Return the [x, y] coordinate for the center point of the cell that contains the specified text.  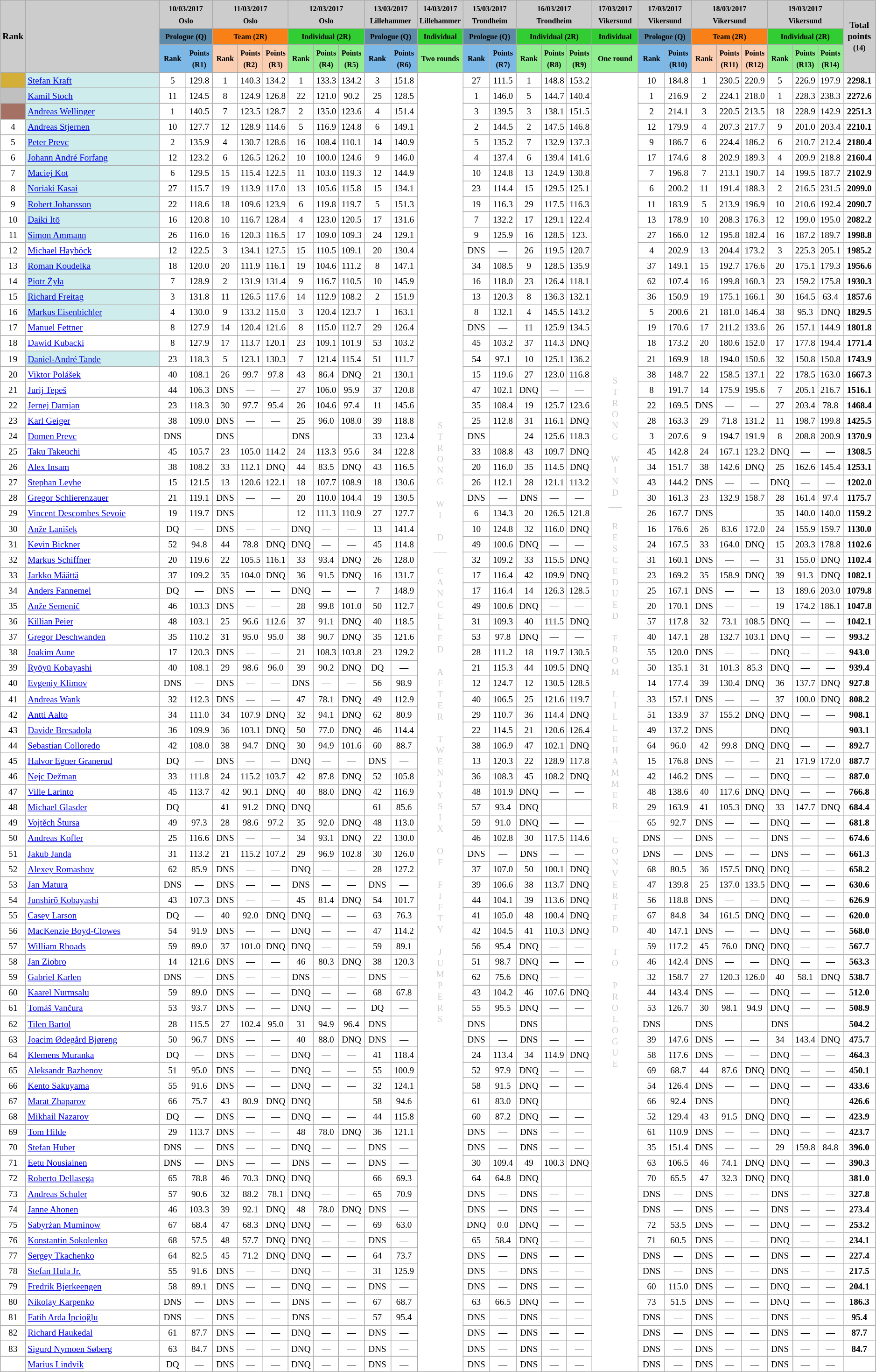
Konstantin Sokolenko [92, 1240]
148.7 [679, 374]
85.3 [755, 668]
Markus Eisenbichler [92, 313]
133.6 [755, 328]
162.6 [805, 467]
142.8 [679, 452]
Jarkko Määttä [92, 575]
209.9 [805, 158]
661.3 [859, 853]
Points(R1) [199, 58]
169.2 [679, 575]
79 [13, 1286]
Robert Johansson [92, 204]
Points(R11) [729, 58]
Gabriel Karlen [92, 977]
123.7 [351, 313]
1370.9 [859, 436]
190.7 [755, 173]
161.5 [729, 916]
2251.3 [859, 111]
216.7 [830, 389]
14/03/2017Lillehammer [440, 14]
150.6 [755, 358]
131.7 [404, 575]
123.1 [250, 358]
220.5 [729, 111]
100.1 [554, 869]
169.5 [679, 405]
179.3 [830, 266]
178.5 [805, 374]
88.2 [250, 1194]
91.1 [326, 622]
Klemens Muranka [92, 1055]
Davide Bresadola [92, 730]
101.7 [404, 900]
175.8 [830, 281]
Dawid Kubacki [92, 343]
138.6 [679, 791]
106.9 [503, 746]
Maciej Kot [92, 173]
216.9 [679, 96]
111.9 [250, 266]
Fatih Arda İpcioğlu [92, 1318]
130.3 [276, 358]
Jan Ziobro [92, 961]
192.7 [729, 266]
200.2 [679, 189]
Nikolay Karpenko [92, 1302]
1829.5 [859, 313]
91.2 [250, 807]
103.8 [351, 652]
127.5 [276, 250]
111.0 [199, 714]
166.0 [679, 235]
194.4 [830, 343]
201.0 [805, 127]
132.7 [729, 637]
Anže Lanišek [92, 529]
83.6 [729, 529]
140.3 [250, 80]
381.0 [859, 1178]
100.4 [554, 916]
93.1 [326, 838]
157.5 [729, 869]
127.2 [404, 869]
186.7 [679, 142]
109.5 [554, 668]
74.1 [729, 1163]
136.3 [554, 297]
76.3 [404, 916]
Andreas Wank [92, 699]
87.8 [326, 777]
568.0 [859, 931]
Johann André Forfang [92, 158]
189.6 [805, 591]
126.7 [679, 1008]
158.5 [729, 374]
423.7 [859, 1132]
134.3 [503, 513]
139.4 [554, 158]
STRONGWID___CANCELEDAFTERTWENTYSIX OFFIFTYJUMPERS [440, 722]
121.0 [326, 96]
132.2 [503, 219]
Joakim Aune [92, 652]
130.1 [404, 374]
196.8 [679, 173]
110.0 [326, 497]
1308.5 [859, 452]
892.7 [859, 746]
Andreas Kofler [92, 838]
129.2 [404, 652]
2099.0 [859, 189]
177.4 [679, 683]
19/03/2017Vikersund [805, 14]
563.3 [859, 961]
151.5 [579, 111]
426.6 [859, 1101]
136.2 [579, 358]
112.3 [199, 699]
142.9 [830, 111]
Ville Larinto [92, 791]
1253.1 [859, 467]
80.5 [679, 869]
90.7 [326, 637]
196.9 [755, 204]
203.0 [830, 591]
123.4 [404, 436]
95.6 [351, 452]
108.8 [503, 452]
175.9 [729, 389]
199.5 [805, 173]
189.3 [755, 158]
111.8 [199, 777]
106.6 [503, 885]
993.2 [859, 637]
1047.8 [859, 606]
1102.4 [859, 560]
78 [13, 1271]
115.3 [503, 668]
216.5 [805, 189]
143.2 [579, 313]
433.6 [859, 1085]
191.4 [729, 189]
148.9 [404, 591]
178.8 [830, 544]
Jan Matura [92, 885]
226.9 [805, 80]
Eetu Nousiainen [92, 1163]
118.4 [404, 1055]
171.9 [805, 761]
113.0 [404, 822]
159.8 [805, 1147]
217.7 [755, 127]
Stefan Kraft [92, 80]
174.2 [805, 606]
137.1 [755, 374]
1956.6 [859, 266]
674.6 [859, 838]
100.3 [554, 1163]
163.9 [679, 807]
184.8 [679, 80]
124.5 [199, 96]
142.4 [679, 961]
Viktor Polášek [92, 374]
766.8 [859, 791]
1130.0 [859, 529]
111.7 [404, 358]
123.5 [250, 111]
174.6 [679, 158]
87.6 [729, 1070]
Roman Koudelka [92, 266]
253.2 [859, 1225]
Tomáš Vančura [92, 1008]
Sebastian Colloredo [92, 746]
128.7 [276, 111]
Junshirō Kobayashi [92, 900]
123. [579, 235]
Tilen Bartol [92, 1024]
145.5 [554, 313]
107.9 [250, 714]
109.6 [250, 204]
Kamil Stoch [92, 96]
684.4 [859, 807]
75 [13, 1225]
121.5 [199, 483]
134.5 [579, 328]
60.5 [679, 1240]
146.8 [579, 127]
104.4 [351, 497]
109.4 [503, 1163]
98.9 [404, 683]
124.6 [351, 158]
112.8 [503, 421]
12/03/2017Oslo [326, 14]
81.4 [326, 900]
120.5 [351, 219]
101.6 [351, 746]
658.2 [859, 869]
Points(R7) [503, 58]
92.4 [679, 1101]
121.8 [579, 513]
1042.1 [859, 622]
101.3 [729, 668]
131.2 [755, 421]
170.6 [679, 328]
107.3 [199, 900]
116.6 [199, 838]
207.6 [679, 436]
Taku Takeuchi [92, 452]
106.0 [326, 389]
Points(R4) [326, 58]
475.7 [859, 1039]
210.7 [805, 142]
94.1 [326, 714]
626.9 [859, 900]
81 [13, 1318]
140.4 [579, 96]
87.2 [503, 1116]
Antti Aalto [92, 714]
Andreas Wellinger [92, 111]
194.0 [729, 358]
131.6 [404, 219]
155.2 [729, 714]
681.8 [859, 822]
210.6 [805, 204]
903.1 [859, 730]
Aleksandr Bazhenov [92, 1070]
187.7 [830, 173]
71.8 [729, 421]
186.3 [859, 1302]
119.5 [554, 250]
107.7 [326, 483]
Andreas Stjernen [92, 127]
133.9 [679, 714]
107.0 [503, 869]
119.1 [199, 497]
117.0 [276, 189]
Michael Glasder [92, 807]
75.7 [199, 1101]
129.4 [679, 1116]
104.1 [503, 900]
213.9 [729, 204]
238.3 [830, 96]
70.9 [404, 1194]
88.7 [404, 746]
Marat Zhaparov [92, 1101]
119.3 [351, 173]
91.0 [503, 822]
1425.5 [859, 421]
213.1 [729, 173]
Two rounds [440, 58]
218.8 [830, 158]
Stefan Huber [92, 1147]
Domen Prevc [92, 436]
Stefan Hula Jr. [92, 1271]
218.0 [755, 96]
Roberto Dellasega [92, 1178]
97.7 [250, 405]
Points(R3) [276, 58]
166.1 [755, 297]
119.8 [326, 204]
195.0 [830, 219]
943.0 [859, 652]
137.3 [579, 142]
94.7 [250, 746]
77.0 [326, 730]
1857.6 [859, 297]
90.6 [199, 1194]
104.0 [250, 575]
179.9 [679, 127]
204.1 [859, 1286]
73.1 [729, 622]
57.5 [199, 1240]
114.9 [554, 1055]
167.5 [679, 544]
11/03/2017Oslo [250, 14]
103.0 [326, 173]
2160.4 [859, 158]
Joacim Ødegård Bjøreng [92, 1039]
164.5 [805, 297]
80.3 [326, 961]
107.6 [554, 993]
Fredrik Bjerkeengen [92, 1286]
1516.1 [859, 389]
67.8 [404, 993]
103.7 [276, 777]
145.4 [830, 467]
16/03/2017Trondheim [554, 14]
133.5 [755, 885]
1771.4 [859, 343]
Evgeniy Klimov [92, 683]
147.5 [554, 127]
Michael Hayböck [92, 250]
161.4 [805, 497]
207.3 [729, 127]
Noriaki Kasai [92, 189]
Richard Haukedal [92, 1333]
118.1 [579, 281]
186.2 [755, 142]
Points(R2) [250, 58]
91.3 [805, 575]
75.6 [503, 977]
228.9 [805, 111]
105.6 [326, 189]
Alex Insam [92, 467]
Anže Semenič [92, 606]
203.3 [805, 544]
150.9 [679, 297]
191.7 [679, 389]
Marius Lindvik [92, 1364]
109.7 [554, 452]
199.0 [805, 219]
95.5 [503, 1008]
82 [13, 1333]
97.2 [276, 822]
187.2 [805, 235]
508.9 [859, 1008]
Gregor Deschwanden [92, 637]
97.9 [503, 1070]
137.7 [805, 683]
130.6 [404, 483]
77 [13, 1255]
200.6 [679, 313]
Manuel Fettner [92, 328]
One round [615, 58]
105.7 [199, 452]
105.3 [729, 807]
128.6 [276, 142]
74 [13, 1210]
58.4 [503, 1240]
107.2 [276, 853]
208.3 [729, 219]
Kevin Bickner [92, 544]
1102.6 [859, 544]
144.7 [554, 96]
198.7 [805, 421]
Totalpoints(14) [859, 36]
113.9 [250, 189]
Points(R9) [579, 58]
Sigurd Nymoen Søberg [92, 1349]
504.2 [859, 1024]
112.6 [276, 622]
213.5 [755, 111]
182.4 [755, 235]
224.4 [729, 142]
2298.1 [859, 80]
164.0 [729, 544]
908.1 [859, 714]
Casey Larson [92, 916]
110.1 [351, 142]
93.7 [199, 1008]
Points(R14) [830, 58]
163.3 [679, 421]
1985.2 [859, 250]
159.7 [830, 529]
273.4 [859, 1210]
66.5 [503, 1302]
139.5 [503, 111]
Daniel-André Tande [92, 358]
1468.4 [859, 405]
80 [13, 1302]
887.7 [859, 761]
160.1 [679, 560]
152.0 [755, 343]
Points(R8) [554, 58]
83.0 [503, 1101]
113.4 [503, 1055]
135.1 [679, 668]
131.4 [276, 281]
163.1 [404, 313]
98.7 [503, 961]
217.5 [859, 1271]
159.2 [805, 281]
117.2 [679, 946]
227.4 [859, 1255]
130.7 [250, 142]
105.5 [250, 560]
Points(R6) [404, 58]
512.0 [859, 993]
106.3 [199, 389]
423.9 [859, 1116]
808.2 [859, 699]
464.3 [859, 1055]
141.6 [579, 158]
Kaarel Nurmsalu [92, 993]
161.3 [679, 497]
2082.2 [859, 219]
69.3 [404, 1178]
110.2 [199, 637]
76.0 [729, 946]
100.9 [404, 1070]
155.0 [805, 560]
125.7 [554, 405]
140.5 [199, 111]
96.9 [326, 853]
122.4 [579, 219]
64.8 [503, 1178]
188.3 [755, 189]
68.4 [199, 1225]
1930.3 [859, 281]
887.0 [859, 777]
148.8 [554, 80]
68.3 [250, 1225]
Gregor Schlierenzauer [92, 497]
Tom Hilde [92, 1132]
Vincent Descombes Sevoie [92, 513]
86.4 [326, 374]
2180.4 [859, 142]
153.2 [579, 80]
122.8 [404, 452]
58.1 [805, 977]
147.6 [679, 1039]
76 [13, 1240]
97.1 [503, 358]
131.9 [250, 281]
2090.7 [859, 204]
1998.8 [859, 235]
186.1 [830, 606]
1667.3 [859, 374]
208.8 [805, 436]
1082.1 [859, 575]
195.6 [755, 389]
113.3 [326, 452]
97.3 [199, 822]
124.1 [404, 1085]
13/03/2017Lillehammer [391, 14]
65.5 [679, 1178]
128.4 [276, 219]
107.4 [679, 281]
1175.7 [859, 497]
Jernej Damjan [92, 405]
214.1 [679, 111]
Points(R12) [755, 58]
115.7 [199, 189]
145.9 [404, 281]
194.7 [729, 436]
Points(R13) [805, 58]
138.1 [554, 111]
137.0 [729, 885]
180.6 [729, 343]
110.3 [554, 931]
Markus Schiffner [92, 560]
51.5 [679, 1302]
Daiki Itō [92, 219]
195.8 [729, 235]
98.1 [729, 1008]
126.3 [554, 591]
146.2 [679, 777]
70.3 [250, 1178]
Killian Peier [92, 622]
128.0 [404, 560]
144.2 [679, 483]
220.9 [755, 80]
Stephan Leyhe [92, 483]
Vojtěch Štursa [92, 822]
William Rhoads [92, 946]
108.9 [351, 483]
118.6 [199, 204]
85.9 [199, 869]
Anders Fannemel [92, 591]
167.7 [679, 513]
83 [13, 1349]
Kento Sakuyama [92, 1085]
197.9 [830, 80]
124.7 [503, 683]
135.0 [326, 111]
145.6 [404, 405]
146.4 [755, 313]
Ryōyū Kobayashi [92, 668]
231.5 [830, 189]
450.1 [859, 1070]
32.3 [729, 1178]
Jurij Tepeš [92, 389]
Peter Prevc [92, 142]
83.5 [326, 467]
94.6 [404, 1101]
1159.2 [859, 513]
204.4 [729, 250]
118.0 [503, 281]
Points (R10) [679, 58]
927.8 [859, 683]
Piotr Żyła [92, 281]
390.3 [859, 1163]
151.3 [404, 204]
96.4 [351, 1024]
178.9 [679, 219]
133.2 [250, 313]
Alexey Romashov [92, 869]
57.7 [250, 1240]
224.1 [729, 96]
137.2 [679, 730]
192.4 [830, 204]
567.7 [859, 946]
15/03/2017Trondheim [490, 14]
2210.1 [859, 127]
126.8 [276, 96]
Halvor Egner Granerud [92, 761]
121.4 [326, 358]
123.9 [276, 204]
137.4 [503, 158]
135.2 [503, 142]
92.7 [679, 822]
126.2 [276, 158]
Jakub Janda [92, 853]
163.0 [830, 374]
Nejc Dežman [92, 777]
396.0 [859, 1147]
155.9 [805, 529]
170.1 [679, 606]
94.8 [199, 544]
144.5 [503, 127]
131.8 [199, 297]
158.9 [729, 575]
Karl Geiger [92, 421]
90.1 [250, 791]
1801.8 [859, 328]
95.9 [351, 389]
99.7 [250, 374]
104.2 [503, 993]
129.8 [199, 80]
1079.8 [859, 591]
Richard Freitag [92, 297]
147.7 [805, 807]
130.8 [579, 173]
Janne Ahonen [92, 1210]
211.2 [729, 328]
114.3 [554, 343]
151.8 [404, 80]
110.7 [503, 714]
2102.9 [859, 173]
95.3 [805, 313]
0.0 [503, 1225]
177.8 [805, 343]
Sergey Tkachenko [92, 1255]
160.3 [755, 281]
82.5 [199, 1255]
183.9 [679, 204]
10/03/2017Oslo [186, 14]
189.7 [830, 235]
91.9 [199, 931]
118.5 [404, 622]
63.4 [830, 297]
120.1 [276, 343]
1202.0 [859, 483]
85.6 [404, 807]
111.3 [326, 513]
2272.6 [859, 96]
225.3 [805, 250]
96.6 [250, 622]
71.2 [250, 1255]
Simon Ammann [92, 235]
53.5 [679, 1225]
200.9 [830, 436]
141.4 [404, 529]
120.7 [579, 250]
122.1 [276, 483]
140.9 [404, 142]
63.0 [404, 1225]
212.4 [830, 142]
176.8 [679, 761]
Mikhail Nazarov [92, 1116]
105.8 [404, 777]
MacKenzie Boyd-Clowes [92, 931]
Andreas Schuler [92, 1194]
538.7 [859, 977]
104.5 [503, 931]
125.6 [554, 436]
234.1 [859, 1240]
939.4 [859, 668]
116.8 [579, 374]
151.7 [679, 467]
Sabyrżan Muminow [92, 1225]
142.6 [729, 467]
73.7 [404, 1255]
139.8 [679, 885]
228.3 [805, 96]
630.6 [859, 885]
191.9 [755, 436]
169.9 [679, 358]
113.6 [554, 900]
133.3 [326, 80]
102.4 [250, 1024]
96.7 [199, 1039]
230.5 [729, 80]
176.3 [755, 219]
151.9 [404, 297]
620.0 [859, 916]
181.0 [729, 313]
Points(R5) [351, 58]
STRONGWIND___RESCEDUEDFROMLILLEHAMMER___CONVERTEDTOPROLOGUE [615, 722]
1743.9 [859, 358]
114.8 [404, 544]
92.1 [250, 1210]
18/03/2017Vikersund [729, 14]
327.8 [859, 1194]
